Identify which cell holds the provided text, then report its [x, y] central coordinate. 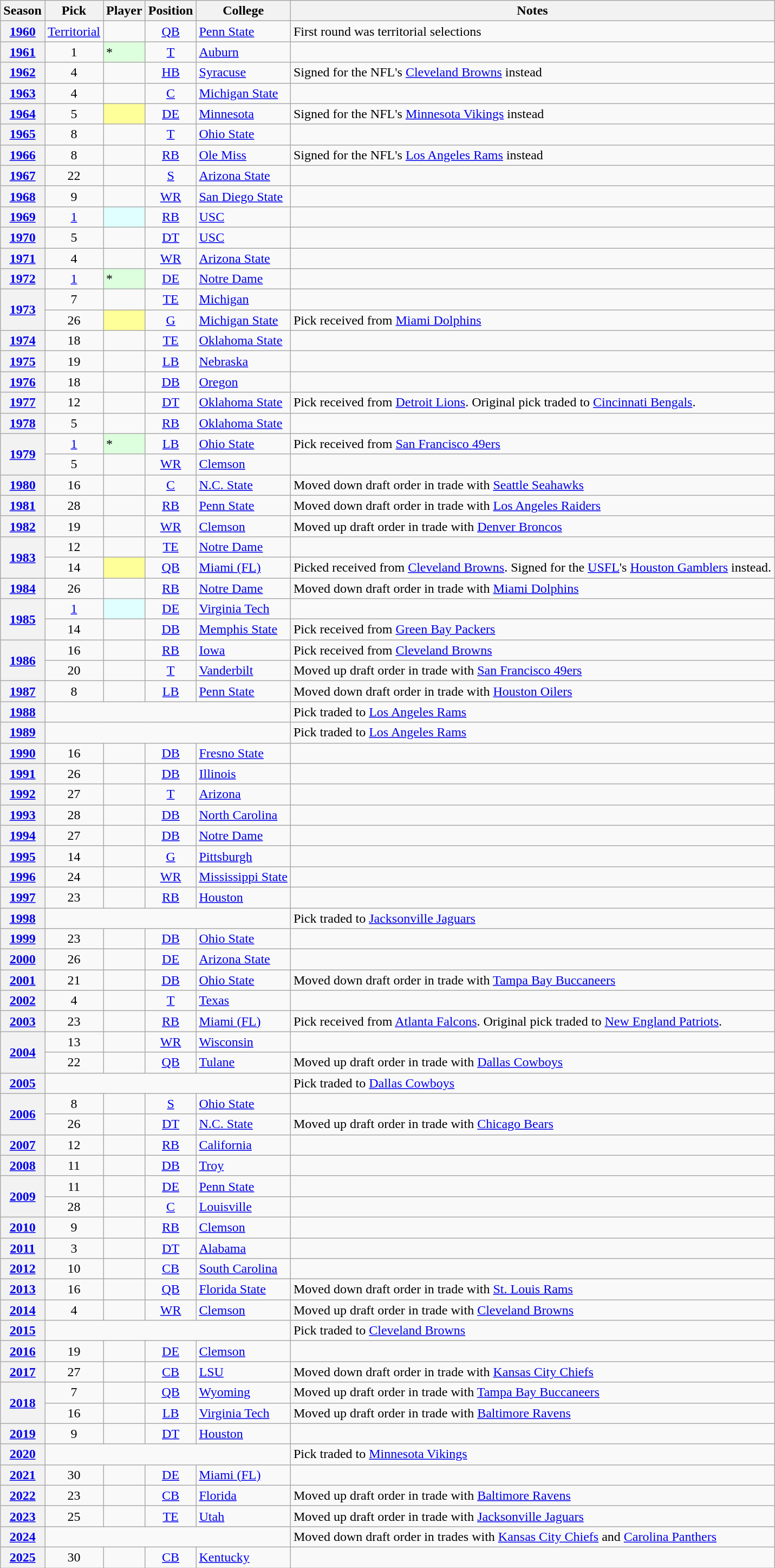
Moved up draft order in trade with Dallas Cowboys [532, 1062]
1993 [23, 815]
1994 [23, 835]
2009 [23, 1196]
Moved down draft order in trade with Tampa Bay Buccaneers [532, 980]
Vanderbilt [243, 671]
2002 [23, 1001]
1991 [23, 774]
First round was territorial selections [532, 31]
2010 [23, 1227]
1969 [23, 217]
1975 [23, 361]
2011 [23, 1248]
Iowa [243, 650]
1968 [23, 196]
1964 [23, 114]
Signed for the NFL's Minnesota Vikings instead [532, 114]
2024 [23, 1537]
1962 [23, 73]
Moved down draft order in trade with St. Louis Rams [532, 1290]
LSU [243, 1372]
2016 [23, 1351]
1973 [23, 310]
Pick received from Detroit Lions. Original pick traded to Cincinnati Bengals. [532, 403]
2004 [23, 1052]
Picked received from Cleveland Browns. Signed for the USFL's Houston Gamblers instead. [532, 567]
1984 [23, 588]
13 [74, 1042]
2001 [23, 980]
1980 [23, 485]
1966 [23, 155]
2008 [23, 1165]
Pick traded to Jacksonville Jaguars [532, 918]
1979 [23, 454]
1972 [23, 279]
Troy [243, 1165]
Pick traded to Dallas Cowboys [532, 1083]
2007 [23, 1145]
Moved up draft order in trade with Cleveland Browns [532, 1310]
Pick traded to Minnesota Vikings [532, 1454]
Moved down draft order in trade with Seattle Seahawks [532, 485]
Pick received from Cleveland Browns [532, 650]
2022 [23, 1495]
Pick traded to Cleveland Browns [532, 1331]
1996 [23, 877]
1965 [23, 134]
Position [171, 11]
Tulane [243, 1062]
Mississippi State [243, 877]
1974 [23, 341]
Michigan [243, 300]
2021 [23, 1475]
Arizona [243, 794]
1998 [23, 918]
1995 [23, 856]
1985 [23, 619]
2015 [23, 1331]
Fresno State [243, 753]
Illinois [243, 774]
Alabama [243, 1248]
Texas [243, 1001]
Ole Miss [243, 155]
Kentucky [243, 1557]
3 [74, 1248]
HB [171, 73]
10 [74, 1269]
1997 [23, 897]
2019 [23, 1434]
1971 [23, 258]
Moved up draft order in trade with Tampa Bay Buccaneers [532, 1392]
2025 [23, 1557]
1992 [23, 794]
Utah [243, 1516]
2017 [23, 1372]
25 [74, 1516]
Moved up draft order in trade with Jacksonville Jaguars [532, 1516]
1982 [23, 526]
21 [74, 980]
Pittsburgh [243, 856]
Pick received from Green Bay Packers [532, 630]
1961 [23, 52]
Territorial [74, 31]
2014 [23, 1310]
2005 [23, 1083]
2023 [23, 1516]
1981 [23, 506]
1970 [23, 237]
Moved down draft order in trade with Kansas City Chiefs [532, 1372]
Syracuse [243, 73]
North Carolina [243, 815]
1987 [23, 691]
1988 [23, 712]
Auburn [243, 52]
Player [124, 11]
Wyoming [243, 1392]
2012 [23, 1269]
Moved up draft order in trade with Denver Broncos [532, 526]
Minnesota [243, 114]
Oregon [243, 382]
Signed for the NFL's Cleveland Browns instead [532, 73]
1978 [23, 423]
College [243, 11]
San Diego State [243, 196]
Moved down draft order in trade with Houston Oilers [532, 691]
Moved up draft order in trade with Chicago Bears [532, 1124]
Notes [532, 11]
1963 [23, 93]
1976 [23, 382]
Pick [74, 11]
Pick received from Miami Dolphins [532, 320]
Moved down draft order in trade with Los Angeles Raiders [532, 506]
Moved up draft order in trade with San Francisco 49ers [532, 671]
Pick received from San Francisco 49ers [532, 444]
2018 [23, 1403]
1960 [23, 31]
California [243, 1145]
Memphis State [243, 630]
2006 [23, 1114]
1967 [23, 176]
Florida [243, 1495]
Louisville [243, 1207]
1986 [23, 660]
1999 [23, 939]
Moved down draft order in trade with Miami Dolphins [532, 588]
Moved down draft order in trades with Kansas City Chiefs and Carolina Panthers [532, 1537]
24 [74, 877]
Florida State [243, 1290]
2013 [23, 1290]
1983 [23, 557]
2003 [23, 1021]
1990 [23, 753]
2000 [23, 960]
Season [23, 11]
1977 [23, 403]
Signed for the NFL's Los Angeles Rams instead [532, 155]
1989 [23, 733]
Nebraska [243, 361]
Pick received from Atlanta Falcons. Original pick traded to New England Patriots. [532, 1021]
South Carolina [243, 1269]
Wisconsin [243, 1042]
2020 [23, 1454]
20 [74, 671]
